Search for the cell housing the specified text and yield its (x, y) center coordinate. 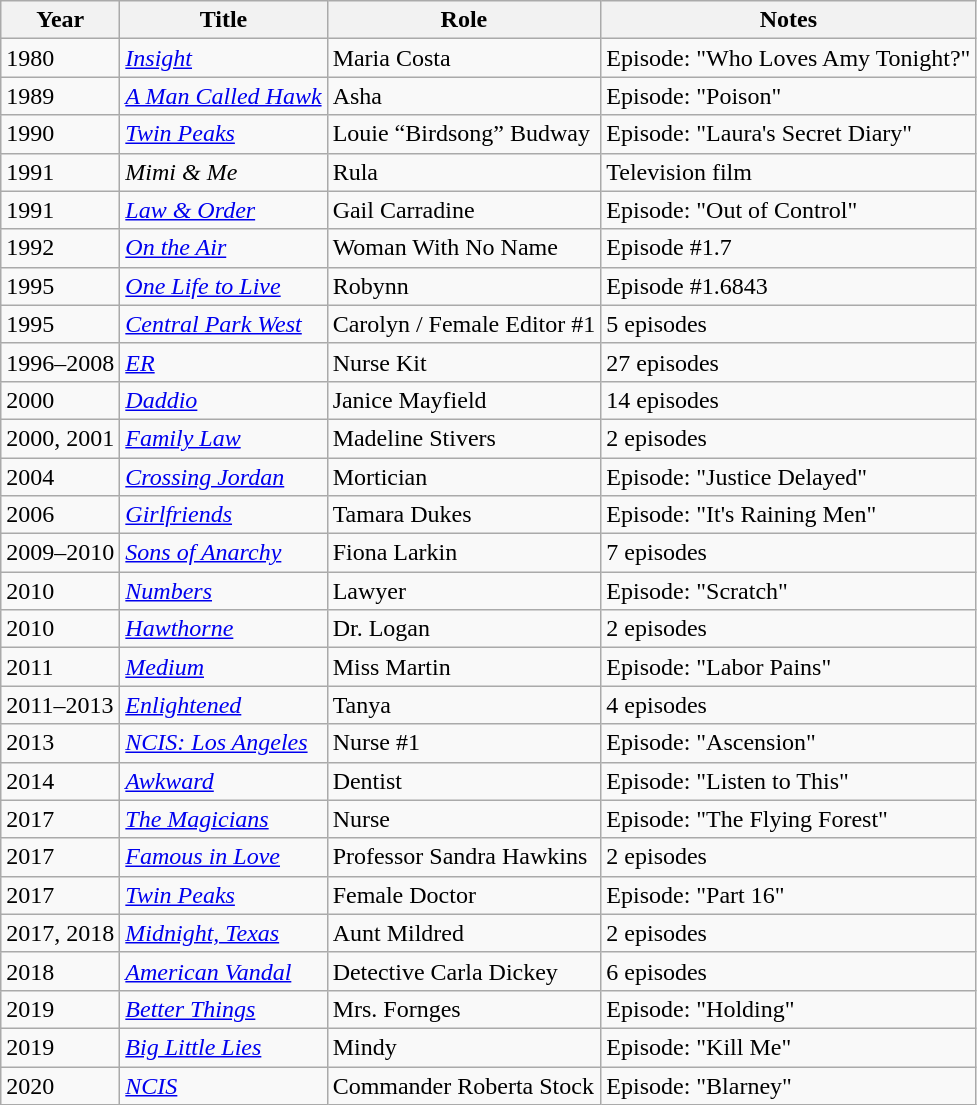
Carolyn / Female Editor #1 (464, 324)
Episode: "It's Raining Men" (788, 515)
Maria Costa (464, 58)
Central Park West (224, 324)
Enlightened (224, 705)
2014 (60, 781)
Role (464, 20)
Rula (464, 172)
Mindy (464, 1047)
Episode: "Out of Control" (788, 210)
Hawthorne (224, 629)
2000, 2001 (60, 438)
Midnight, Texas (224, 933)
Episode: "Part 16" (788, 895)
Episode: "Laura's Secret Diary" (788, 134)
Fiona Larkin (464, 553)
Woman With No Name (464, 248)
Commander Roberta Stock (464, 1085)
2011–2013 (60, 705)
Episode: "Blarney" (788, 1085)
2011 (60, 667)
2009–2010 (60, 553)
Nurse Kit (464, 362)
The Magicians (224, 819)
Episode: "Justice Delayed" (788, 477)
Madeline Stivers (464, 438)
Tanya (464, 705)
Family Law (224, 438)
Nurse (464, 819)
Aunt Mildred (464, 933)
Medium (224, 667)
Title (224, 20)
1989 (60, 96)
Dr. Logan (464, 629)
Law & Order (224, 210)
2020 (60, 1085)
5 episodes (788, 324)
Louie “Birdsong” Budway (464, 134)
Television film (788, 172)
Gail Carradine (464, 210)
On the Air (224, 248)
Awkward (224, 781)
2017, 2018 (60, 933)
14 episodes (788, 400)
Famous in Love (224, 857)
Robynn (464, 286)
1996–2008 (60, 362)
Episode #1.7 (788, 248)
Asha (464, 96)
Janice Mayfield (464, 400)
Nurse #1 (464, 743)
Episode: "Ascension" (788, 743)
2013 (60, 743)
Tamara Dukes (464, 515)
Crossing Jordan (224, 477)
6 episodes (788, 971)
Detective Carla Dickey (464, 971)
Year (60, 20)
2018 (60, 971)
ER (224, 362)
Episode: "Who Loves Amy Tonight?" (788, 58)
2004 (60, 477)
Episode: "Scratch" (788, 591)
Numbers (224, 591)
Episode: "Listen to This" (788, 781)
Episode: "Holding" (788, 1009)
Miss Martin (464, 667)
1990 (60, 134)
Female Doctor (464, 895)
Episode: "Poison" (788, 96)
Dentist (464, 781)
American Vandal (224, 971)
Girlfriends (224, 515)
NCIS (224, 1085)
Lawyer (464, 591)
7 episodes (788, 553)
27 episodes (788, 362)
1992 (60, 248)
Daddio (224, 400)
Insight (224, 58)
Mortician (464, 477)
Notes (788, 20)
Episode #1.6843 (788, 286)
1980 (60, 58)
4 episodes (788, 705)
One Life to Live (224, 286)
A Man Called Hawk (224, 96)
Episode: "Labor Pains" (788, 667)
Professor Sandra Hawkins (464, 857)
Big Little Lies (224, 1047)
2006 (60, 515)
2000 (60, 400)
NCIS: Los Angeles (224, 743)
Episode: "Kill Me" (788, 1047)
Mrs. Fornges (464, 1009)
Episode: "The Flying Forest" (788, 819)
Mimi & Me (224, 172)
Better Things (224, 1009)
Sons of Anarchy (224, 553)
